Find where the given text appears and provide that cell's center as [x, y] coordinate. 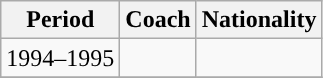
Period [60, 20]
Nationality [259, 20]
1994–1995 [60, 58]
Coach [158, 20]
